Locate the cell with the specified text and output its (X, Y) center coordinate. 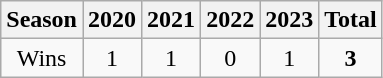
Total (351, 20)
0 (230, 58)
Wins (42, 58)
2022 (230, 20)
2023 (290, 20)
2020 (112, 20)
2021 (172, 20)
3 (351, 58)
Season (42, 20)
